Find where the given text appears and provide that cell's center as [x, y] coordinate. 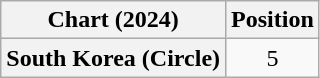
Position [273, 20]
Chart (2024) [114, 20]
5 [273, 58]
South Korea (Circle) [114, 58]
